Determine the (x, y) coordinate at the center of the cell enclosing the given text.  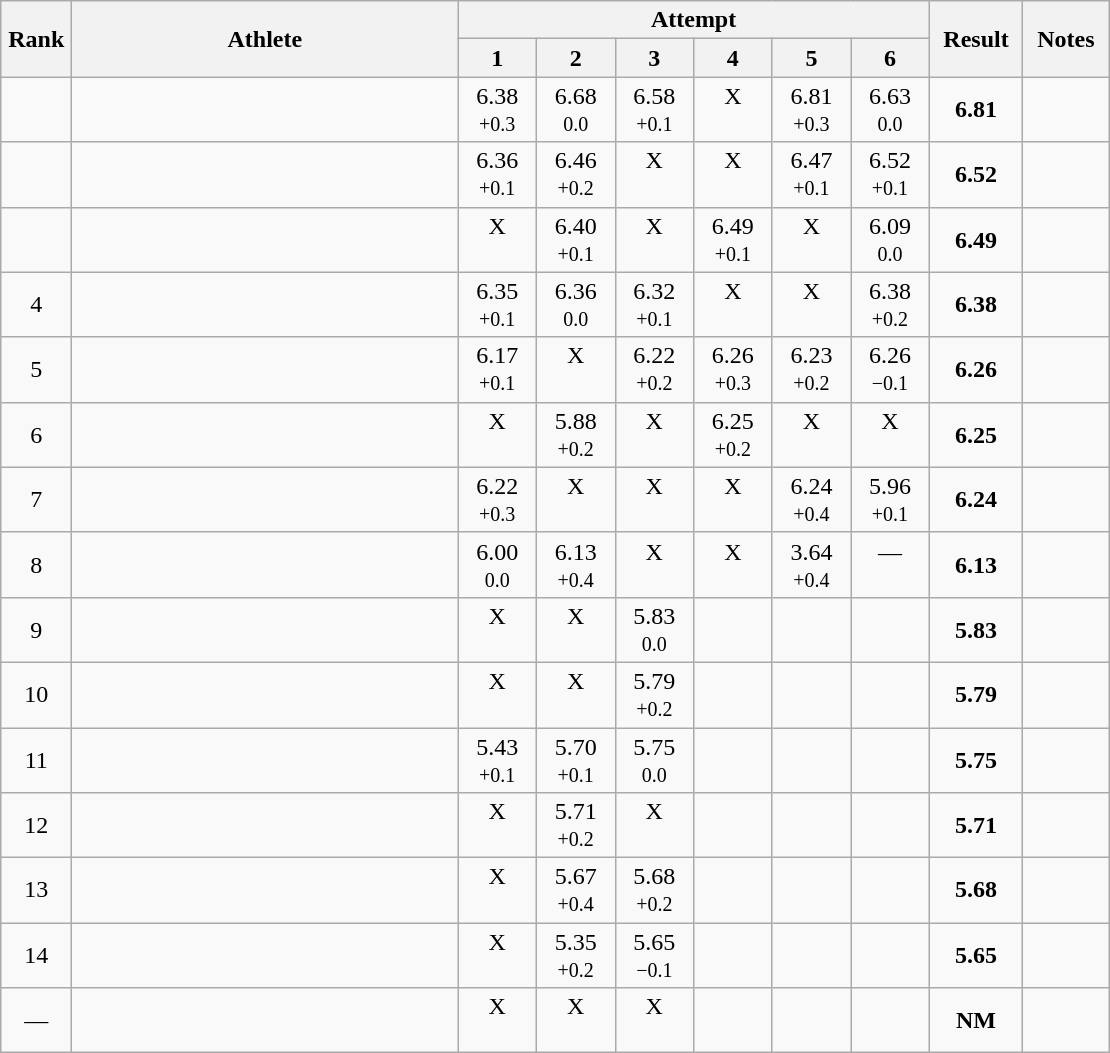
6.680.0 (576, 110)
6.26+0.3 (734, 370)
6.38+0.3 (498, 110)
7 (36, 500)
6.24 (976, 500)
3 (654, 58)
6.090.0 (890, 240)
NM (976, 1020)
6.22+0.2 (654, 370)
6.52 (976, 174)
6.38+0.2 (890, 304)
6.26 (976, 370)
6.35+0.1 (498, 304)
6.13 (976, 564)
5.70+0.1 (576, 760)
3.64+0.4 (812, 564)
2 (576, 58)
Rank (36, 39)
6.22+0.3 (498, 500)
5.35+0.2 (576, 956)
5.65−0.1 (654, 956)
6.36+0.1 (498, 174)
Result (976, 39)
6.47+0.1 (812, 174)
5.75 (976, 760)
6.25+0.2 (734, 434)
6.23+0.2 (812, 370)
5.83 (976, 630)
11 (36, 760)
6.17+0.1 (498, 370)
12 (36, 826)
6.49+0.1 (734, 240)
5.43+0.1 (498, 760)
6.81 (976, 110)
Notes (1066, 39)
Athlete (265, 39)
6.25 (976, 434)
1 (498, 58)
5.79 (976, 694)
Attempt (694, 20)
5.68 (976, 890)
6.13+0.4 (576, 564)
6.38 (976, 304)
5.68+0.2 (654, 890)
5.830.0 (654, 630)
9 (36, 630)
5.79+0.2 (654, 694)
5.65 (976, 956)
8 (36, 564)
6.49 (976, 240)
6.40+0.1 (576, 240)
5.71+0.2 (576, 826)
5.96+0.1 (890, 500)
6.52+0.1 (890, 174)
6.000.0 (498, 564)
14 (36, 956)
6.32+0.1 (654, 304)
10 (36, 694)
5.88+0.2 (576, 434)
5.71 (976, 826)
6.24+0.4 (812, 500)
5.67+0.4 (576, 890)
13 (36, 890)
6.58+0.1 (654, 110)
6.81+0.3 (812, 110)
6.46+0.2 (576, 174)
6.26−0.1 (890, 370)
6.630.0 (890, 110)
5.750.0 (654, 760)
6.360.0 (576, 304)
